Find where the given text appears and provide that cell's center as [X, Y] coordinate. 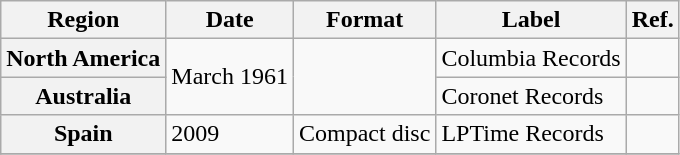
North America [84, 58]
Columbia Records [531, 58]
March 1961 [230, 77]
Region [84, 20]
2009 [230, 134]
Date [230, 20]
Australia [84, 96]
Coronet Records [531, 96]
Ref. [652, 20]
Compact disc [364, 134]
LPTime Records [531, 134]
Label [531, 20]
Spain [84, 134]
Format [364, 20]
